Capture the cell that displays the provided text and extract its (x, y) central coordinate. 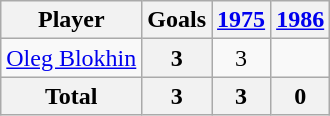
Player (72, 20)
0 (300, 96)
Goals (177, 20)
1975 (242, 20)
Total (72, 96)
Oleg Blokhin (72, 58)
1986 (300, 20)
